From the cell containing the given text, extract its center point as (x, y) coordinate. 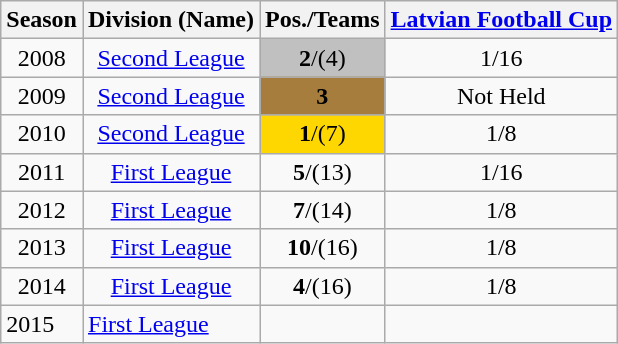
2009 (42, 96)
7/(14) (323, 210)
Not Held (501, 96)
Latvian Football Cup (501, 20)
2014 (42, 286)
2013 (42, 248)
2010 (42, 134)
2011 (42, 172)
10/(16) (323, 248)
2/(4) (323, 58)
1/(7) (323, 134)
2012 (42, 210)
5/(13) (323, 172)
2015 (42, 324)
Pos./Teams (323, 20)
2008 (42, 58)
Season (42, 20)
4/(16) (323, 286)
Division (Name) (170, 20)
3 (323, 96)
